Search for the cell housing the specified text and yield its (x, y) center coordinate. 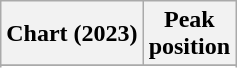
Chart (2023) (72, 34)
Peakposition (189, 34)
